Capture the cell that displays the provided text and extract its (x, y) central coordinate. 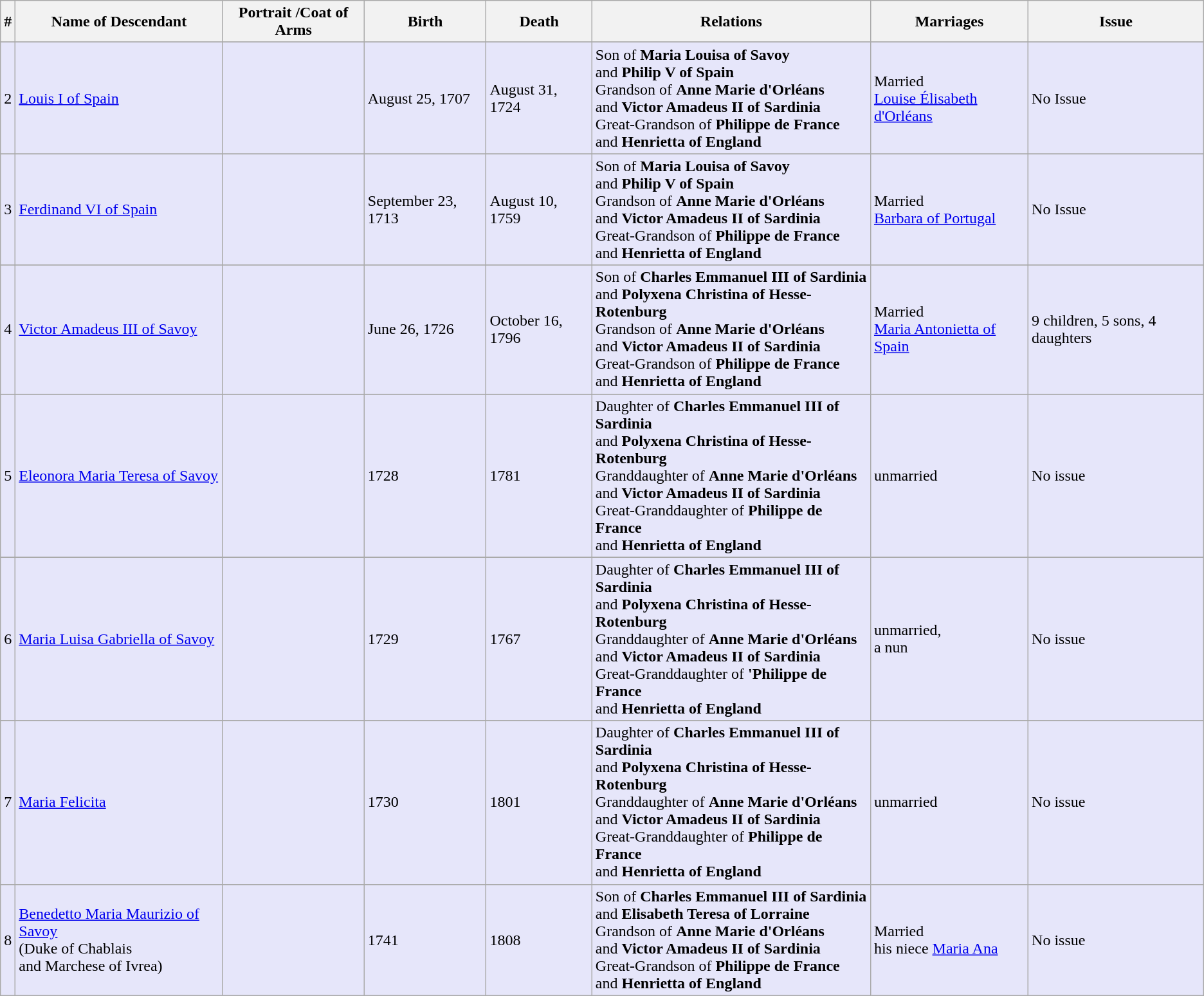
Issue (1117, 22)
Relations (731, 22)
4 (8, 329)
Eleonora Maria Teresa of Savoy (119, 475)
1808 (539, 939)
August 31, 1724 (539, 98)
1729 (425, 639)
Death (539, 22)
August 10, 1759 (539, 210)
1767 (539, 639)
October 16, 1796 (539, 329)
Birth (425, 22)
9 children, 5 sons, 4 daughters (1117, 329)
unmarried, a nun (949, 639)
Maria Luisa Gabriella of Savoy (119, 639)
Married Barbara of Portugal (949, 210)
1781 (539, 475)
August 25, 1707 (425, 98)
Benedetto Maria Maurizio of Savoy (Duke of Chablais and Marchese of Ivrea) (119, 939)
5 (8, 475)
Louis I of Spain (119, 98)
June 26, 1726 (425, 329)
1730 (425, 802)
2 (8, 98)
Married Maria Antonietta of Spain (949, 329)
1801 (539, 802)
Maria Felicita (119, 802)
3 (8, 210)
# (8, 22)
Marriages (949, 22)
1728 (425, 475)
September 23, 1713 (425, 210)
6 (8, 639)
Ferdinand VI of Spain (119, 210)
Married his niece Maria Ana (949, 939)
Married Louise Élisabeth d'Orléans (949, 98)
8 (8, 939)
7 (8, 802)
1741 (425, 939)
Portrait /Coat of Arms (293, 22)
Victor Amadeus III of Savoy (119, 329)
Name of Descendant (119, 22)
